Return the [X, Y] coordinate for the center point of the cell that contains the specified text.  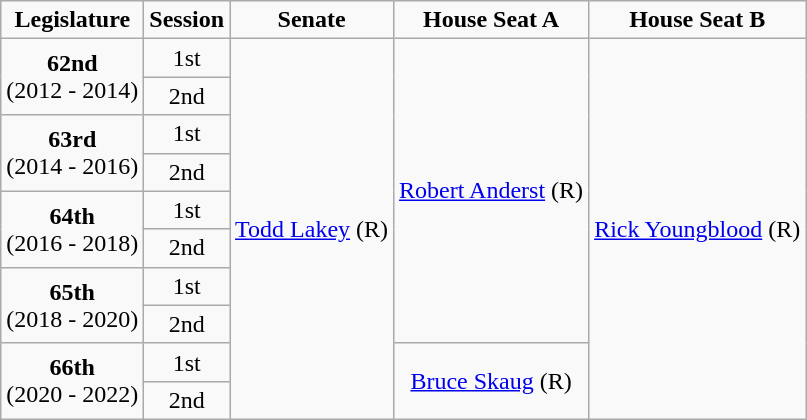
63rd (2014 - 2016) [72, 153]
House Seat A [492, 20]
Session [187, 20]
Legislature [72, 20]
65th (2018 - 2020) [72, 305]
Robert Anderst (R) [492, 191]
62nd (2012 - 2014) [72, 77]
Senate [312, 20]
Bruce Skaug (R) [492, 381]
Todd Lakey (R) [312, 230]
Rick Youngblood (R) [698, 230]
House Seat B [698, 20]
66th (2020 - 2022) [72, 381]
64th (2016 - 2018) [72, 229]
